Identify which cell holds the provided text, then report its (x, y) central coordinate. 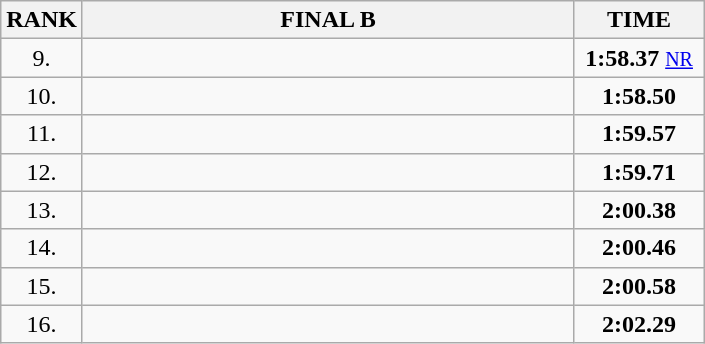
2:00.58 (640, 286)
9. (42, 58)
2:00.38 (640, 210)
12. (42, 172)
2:02.29 (640, 324)
1:58.50 (640, 96)
15. (42, 286)
TIME (640, 20)
1:58.37 NR (640, 58)
14. (42, 248)
11. (42, 134)
RANK (42, 20)
1:59.71 (640, 172)
FINAL B (328, 20)
10. (42, 96)
2:00.46 (640, 248)
1:59.57 (640, 134)
16. (42, 324)
13. (42, 210)
